Find where the given text appears and provide that cell's center as [x, y] coordinate. 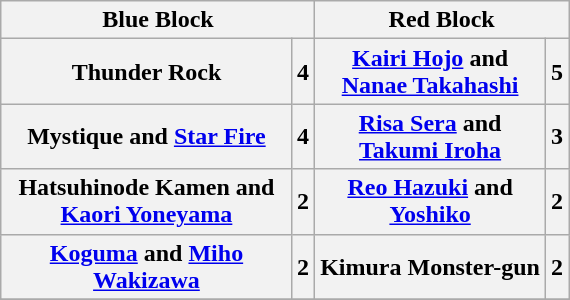
Hatsuhinode Kamen and Kaori Yoneyama [146, 202]
Reo Hazuki and Yoshiko [430, 202]
Blue Block [158, 20]
Mystique and Star Fire [146, 136]
Risa Sera and Takumi Iroha [430, 136]
Koguma and Miho Wakizawa [146, 266]
3 [558, 136]
Kimura Monster-gun [430, 266]
Kairi Hojo and Nanae Takahashi [430, 72]
5 [558, 72]
Red Block [442, 20]
Thunder Rock [146, 72]
